For the text-containing cell, return its midpoint in [x, y] coordinate format. 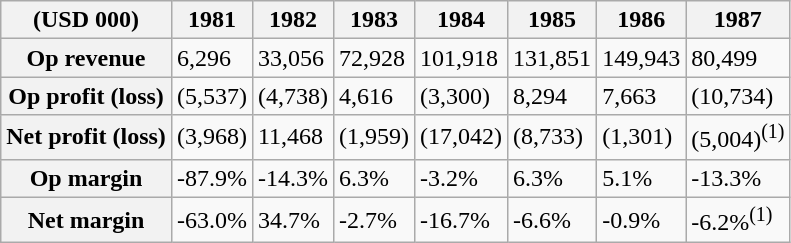
80,499 [738, 58]
(17,042) [460, 138]
-3.2% [460, 178]
1984 [460, 20]
(USD 000) [86, 20]
1981 [212, 20]
-2.7% [374, 220]
(1,301) [642, 138]
72,928 [374, 58]
Op revenue [86, 58]
5.1% [642, 178]
34.7% [292, 220]
-0.9% [642, 220]
8,294 [552, 96]
-13.3% [738, 178]
(1,959) [374, 138]
-87.9% [212, 178]
11,468 [292, 138]
(3,300) [460, 96]
1986 [642, 20]
1982 [292, 20]
1987 [738, 20]
(5,537) [212, 96]
(3,968) [212, 138]
33,056 [292, 58]
Op profit (loss) [86, 96]
(5,004)(1) [738, 138]
(8,733) [552, 138]
7,663 [642, 96]
-6.6% [552, 220]
Op margin [86, 178]
-6.2%(1) [738, 220]
4,616 [374, 96]
6,296 [212, 58]
Net margin [86, 220]
101,918 [460, 58]
131,851 [552, 58]
1983 [374, 20]
(10,734) [738, 96]
-16.7% [460, 220]
1985 [552, 20]
-63.0% [212, 220]
Net profit (loss) [86, 138]
(4,738) [292, 96]
149,943 [642, 58]
-14.3% [292, 178]
